Provide the (x, y) coordinate of the cell's center where the given text is located.  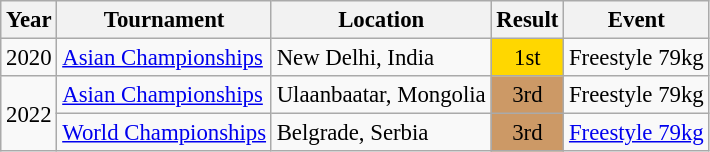
2020 (29, 58)
2022 (29, 114)
Tournament (164, 20)
Ulaanbaatar, Mongolia (381, 95)
Belgrade, Serbia (381, 133)
1st (528, 58)
World Championships (164, 133)
Year (29, 20)
Location (381, 20)
Result (528, 20)
New Delhi, India (381, 58)
Event (636, 20)
